Locate the cell with the specified text and output its [x, y] center coordinate. 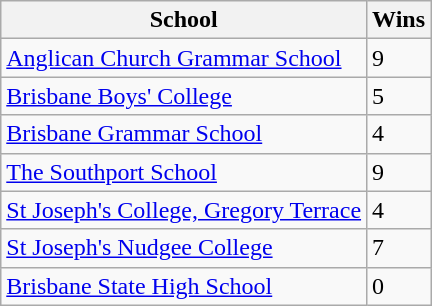
Brisbane State High School [184, 286]
St Joseph's Nudgee College [184, 248]
0 [399, 286]
Wins [399, 20]
Brisbane Boys' College [184, 96]
The Southport School [184, 172]
St Joseph's College, Gregory Terrace [184, 210]
7 [399, 248]
Brisbane Grammar School [184, 134]
5 [399, 96]
Anglican Church Grammar School [184, 58]
School [184, 20]
